Detect which cell encompasses the target text, then output its [x, y] center coordinate. 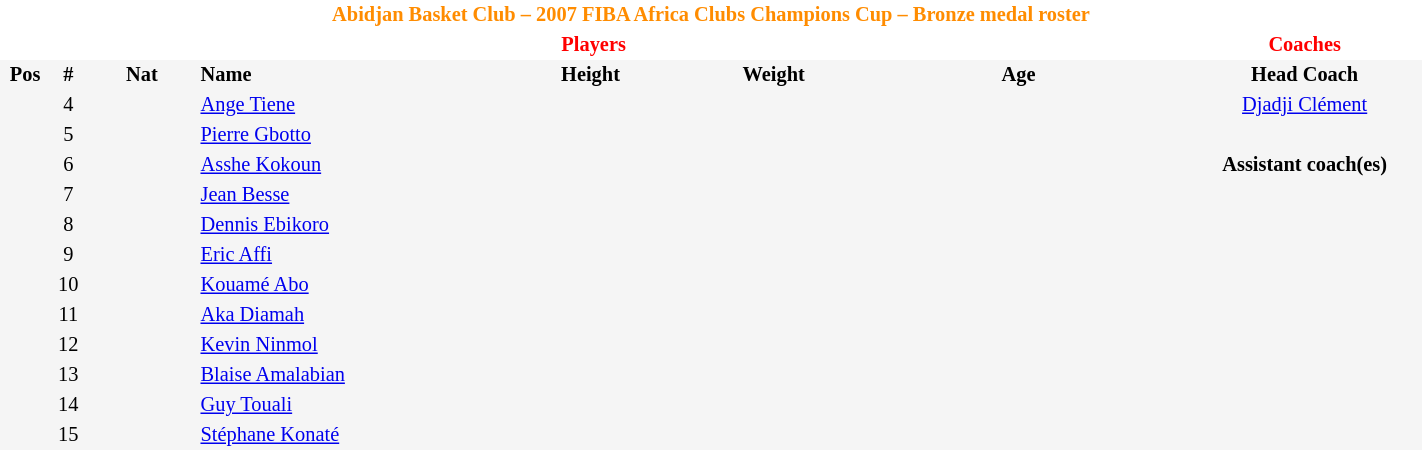
8 [68, 225]
Kevin Ninmol [340, 345]
10 [68, 285]
Eric Affi [340, 255]
Jean Besse [340, 195]
5 [68, 135]
Asshe Kokoun [340, 165]
Name [340, 75]
Dennis Ebikoro [340, 225]
Aka Diamah [340, 315]
Pierre Gbotto [340, 135]
Assistant coach(es) [1304, 165]
Ange Tiene [340, 105]
Nat [142, 75]
Pos [25, 75]
Height [591, 75]
Coaches [1304, 45]
Age [1019, 75]
14 [68, 405]
13 [68, 375]
# [68, 75]
Guy Touali [340, 405]
11 [68, 315]
Weight [774, 75]
7 [68, 195]
Blaise Amalabian [340, 375]
Head Coach [1304, 75]
Stéphane Konaté [340, 435]
12 [68, 345]
15 [68, 435]
4 [68, 105]
9 [68, 255]
Abidjan Basket Club – 2007 FIBA Africa Clubs Champions Cup – Bronze medal roster [711, 15]
Players [594, 45]
Djadji Clément [1304, 105]
6 [68, 165]
Kouamé Abo [340, 285]
